Extract the [X, Y] coordinate from the center of the cell holding the provided text.  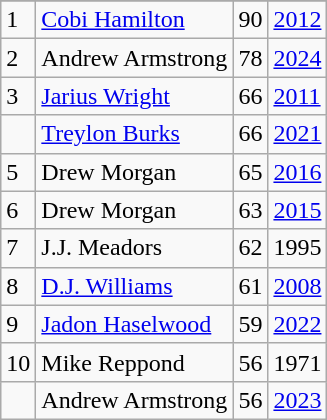
Mike Reppond [134, 362]
2021 [298, 134]
1995 [298, 248]
Treylon Burks [134, 134]
65 [250, 172]
8 [18, 286]
2022 [298, 324]
78 [250, 58]
7 [18, 248]
Jadon Haselwood [134, 324]
2015 [298, 210]
D.J. Williams [134, 286]
59 [250, 324]
2023 [298, 400]
6 [18, 210]
63 [250, 210]
2 [18, 58]
61 [250, 286]
J.J. Meadors [134, 248]
1 [18, 20]
1971 [298, 362]
90 [250, 20]
10 [18, 362]
2008 [298, 286]
2016 [298, 172]
2011 [298, 96]
Cobi Hamilton [134, 20]
62 [250, 248]
3 [18, 96]
9 [18, 324]
5 [18, 172]
2012 [298, 20]
2024 [298, 58]
Jarius Wright [134, 96]
